Return the (x, y) coordinate for the center point of the cell that contains the specified text.  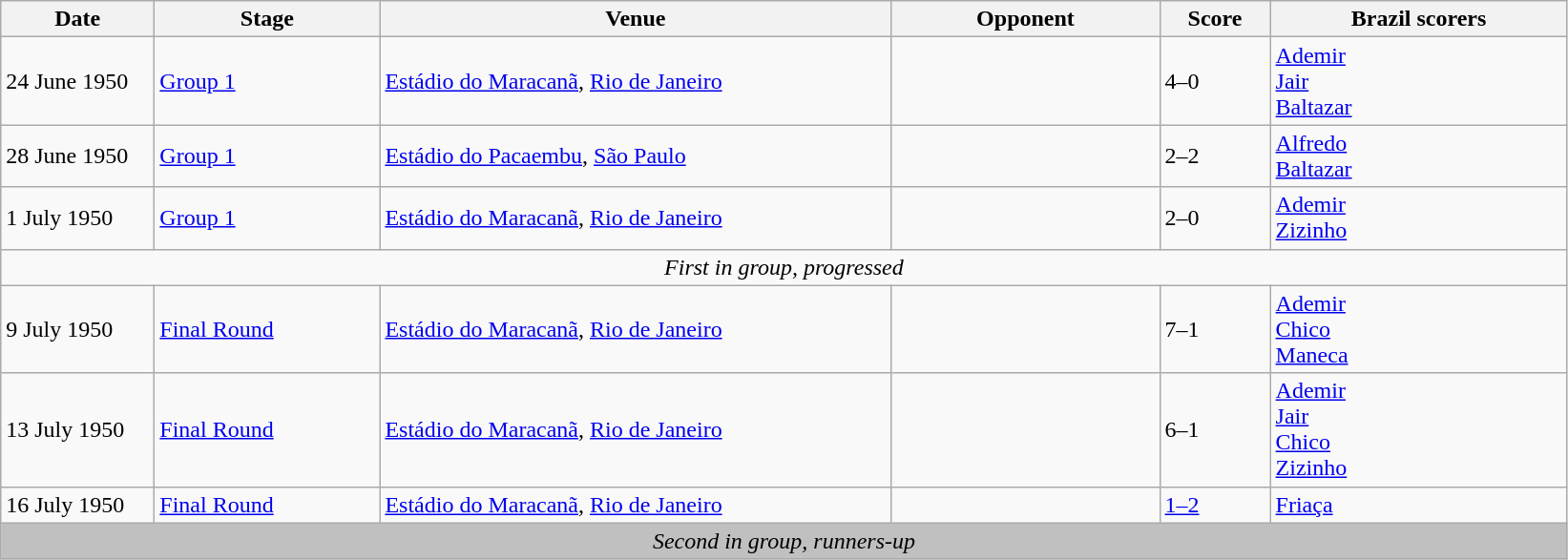
Alfredo Baltazar (1418, 156)
Brazil scorers (1418, 19)
Score (1215, 19)
Opponent (1025, 19)
7–1 (1215, 329)
13 July 1950 (78, 429)
First in group, progressed (784, 267)
Second in group, runners-up (784, 541)
Ademir Jair Chico Zizinho (1418, 429)
9 July 1950 (78, 329)
1–2 (1215, 505)
Ademir Zizinho (1418, 218)
2–2 (1215, 156)
Friaça (1418, 505)
Stage (267, 19)
16 July 1950 (78, 505)
1 July 1950 (78, 218)
24 June 1950 (78, 81)
6–1 (1215, 429)
Ademir Chico Maneca (1418, 329)
Date (78, 19)
Venue (636, 19)
2–0 (1215, 218)
4–0 (1215, 81)
Ademir Jair Baltazar (1418, 81)
28 June 1950 (78, 156)
Estádio do Pacaembu, São Paulo (636, 156)
